Locate the cell with the specified text and output its (X, Y) center coordinate. 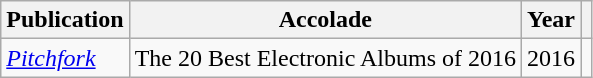
The 20 Best Electronic Albums of 2016 (325, 58)
Year (552, 20)
Publication (65, 20)
Pitchfork (65, 58)
Accolade (325, 20)
2016 (552, 58)
